Pinpoint the cell where the given text exists, returning its [x, y] midpoint coordinate. 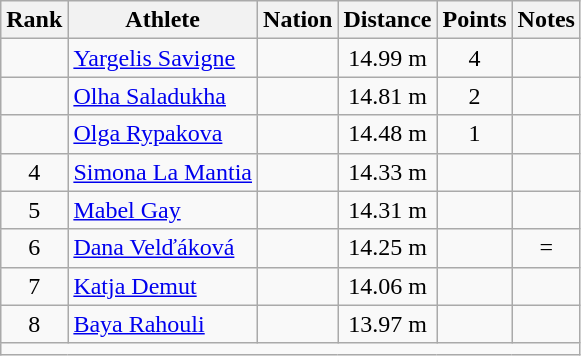
= [546, 248]
Olha Saladukha [163, 96]
Nation [298, 20]
14.99 m [388, 58]
8 [34, 324]
7 [34, 286]
14.06 m [388, 286]
Mabel Gay [163, 210]
1 [474, 134]
Athlete [163, 20]
14.33 m [388, 172]
Yargelis Savigne [163, 58]
14.31 m [388, 210]
Simona La Mantia [163, 172]
Rank [34, 20]
14.81 m [388, 96]
13.97 m [388, 324]
14.25 m [388, 248]
Katja Demut [163, 286]
6 [34, 248]
14.48 m [388, 134]
Olga Rypakova [163, 134]
Notes [546, 20]
Distance [388, 20]
Baya Rahouli [163, 324]
5 [34, 210]
Dana Velďáková [163, 248]
Points [474, 20]
2 [474, 96]
